Capture the cell that displays the provided text and extract its (X, Y) central coordinate. 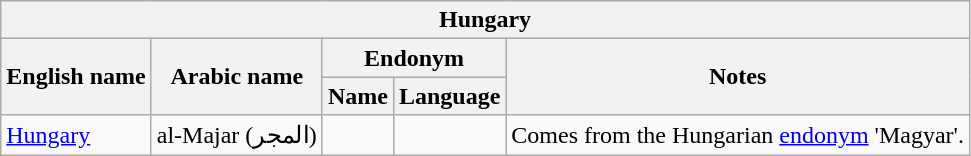
Comes from the Hungarian endonym 'Magyar'. (738, 135)
Arabic name (236, 77)
English name (76, 77)
Language (449, 96)
Notes (738, 77)
al-Majar (المجر) (236, 135)
Endonym (414, 58)
Name (358, 96)
